Return the (x, y) coordinate for the center point of the cell that contains the specified text.  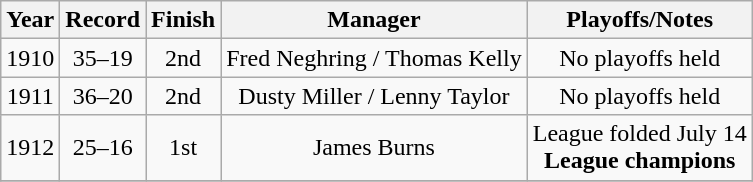
League folded July 14League champions (640, 148)
Year (30, 20)
Fred Neghring / Thomas Kelly (374, 58)
James Burns (374, 148)
1911 (30, 96)
1912 (30, 148)
Finish (184, 20)
Manager (374, 20)
35–19 (103, 58)
Record (103, 20)
Playoffs/Notes (640, 20)
36–20 (103, 96)
1st (184, 148)
1910 (30, 58)
25–16 (103, 148)
Dusty Miller / Lenny Taylor (374, 96)
